Return [x, y] of the center of cell containing provided text 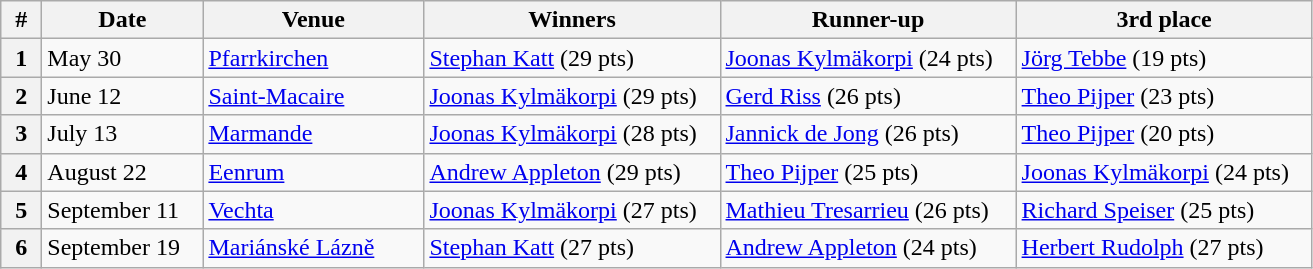
June 12 [122, 96]
Theo Pijper (20 pts) [1164, 134]
Jörg Tebbe (19 pts) [1164, 58]
September 11 [122, 210]
Theo Pijper (23 pts) [1164, 96]
3 [22, 134]
Date [122, 20]
6 [22, 248]
Mathieu Tresarrieu (26 pts) [868, 210]
Herbert Rudolph (27 pts) [1164, 248]
Jannick de Jong (26 pts) [868, 134]
September 19 [122, 248]
Stephan Katt (29 pts) [572, 58]
Richard Speiser (25 pts) [1164, 210]
Gerd Riss (26 pts) [868, 96]
Andrew Appleton (24 pts) [868, 248]
Mariánské Lázně [314, 248]
Venue [314, 20]
Marmande [314, 134]
Pfarrkirchen [314, 58]
2 [22, 96]
August 22 [122, 172]
July 13 [122, 134]
Andrew Appleton (29 pts) [572, 172]
5 [22, 210]
Joonas Kylmäkorpi (28 pts) [572, 134]
Winners [572, 20]
Joonas Kylmäkorpi (27 pts) [572, 210]
4 [22, 172]
Saint-Macaire [314, 96]
Theo Pijper (25 pts) [868, 172]
# [22, 20]
Vechta [314, 210]
Stephan Katt (27 pts) [572, 248]
Runner-up [868, 20]
Joonas Kylmäkorpi (29 pts) [572, 96]
May 30 [122, 58]
1 [22, 58]
3rd place [1164, 20]
Eenrum [314, 172]
